Determine the (x, y) coordinate at the center of the cell enclosing the given text.  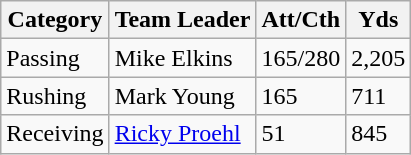
165/280 (301, 58)
51 (301, 134)
Mark Young (182, 96)
Ricky Proehl (182, 134)
165 (301, 96)
Receiving (55, 134)
Yds (378, 20)
2,205 (378, 58)
Rushing (55, 96)
711 (378, 96)
Team Leader (182, 20)
Mike Elkins (182, 58)
Passing (55, 58)
Category (55, 20)
Att/Cth (301, 20)
845 (378, 134)
